Return the (x, y) coordinate for the center point of the cell that contains the specified text.  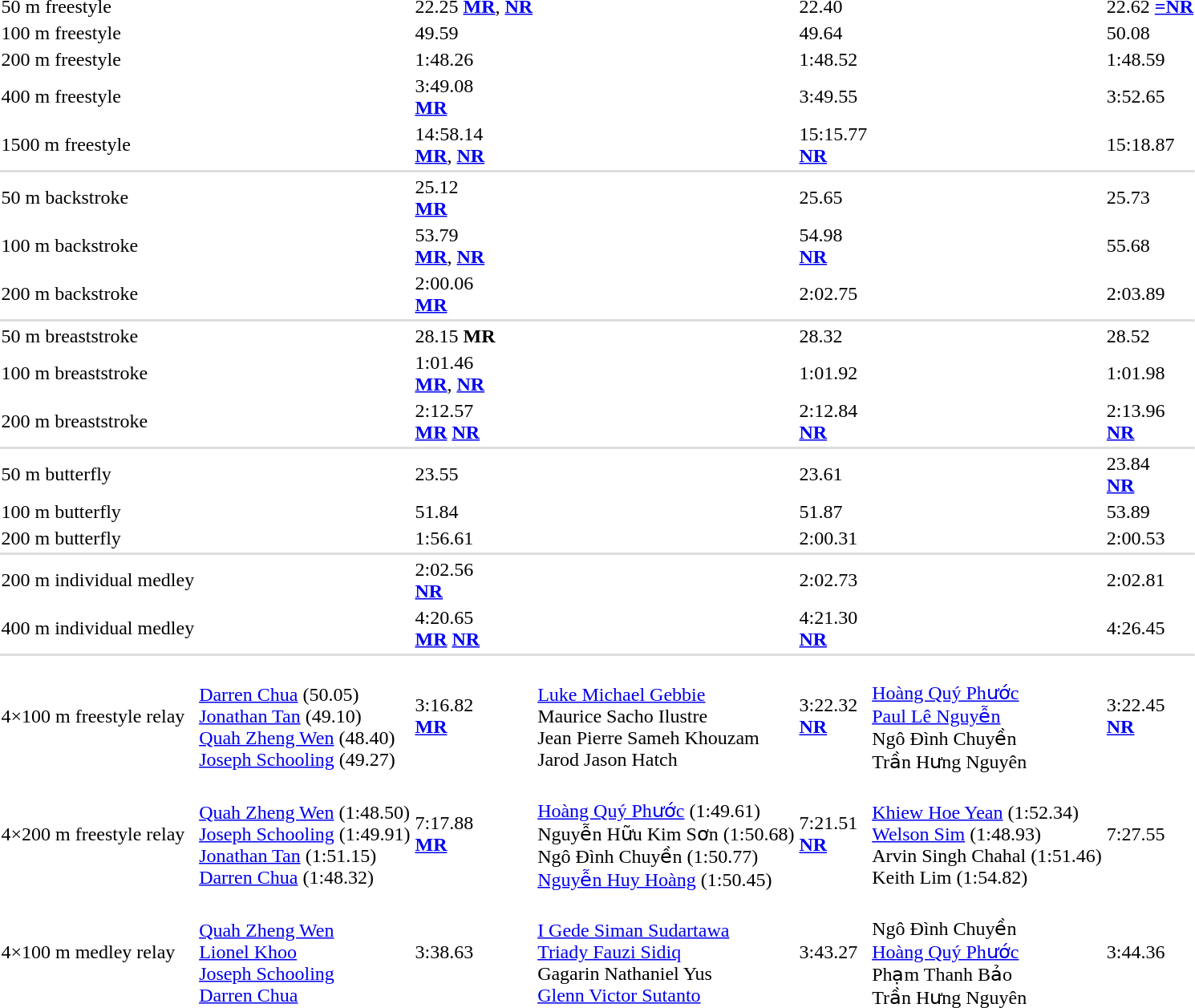
2:00.53 (1150, 538)
100 m butterfly (98, 512)
2:02.81 (1150, 581)
2:02.73 (833, 581)
2:00.31 (833, 538)
51.84 (474, 512)
2:02.75 (833, 293)
7:21.51NR (833, 834)
4×100 m freestyle relay (98, 716)
Luke Michael GebbieMaurice Sacho IlustreJean Pierre Sameh KhouzamJarod Jason Hatch (666, 716)
200 m individual medley (98, 581)
50 m breaststroke (98, 336)
2:02.56NR (474, 581)
28.32 (833, 336)
3:22.45 NR (1150, 716)
28.15 MR (474, 336)
4:26.45 (1150, 629)
49.64 (833, 33)
53.89 (1150, 512)
23.84NR (1150, 475)
1:01.46MR, NR (474, 374)
1:48.26 (474, 59)
1:48.59 (1150, 59)
100 m breaststroke (98, 374)
3:52.65 (1150, 96)
100 m freestyle (98, 33)
3:49.08MR (474, 96)
3:49.55 (833, 96)
2:13.96NR (1150, 422)
50 m backstroke (98, 197)
4:20.65MR NR (474, 629)
25.12MR (474, 197)
4×200 m freestyle relay (98, 834)
200 m freestyle (98, 59)
25.65 (833, 197)
51.87 (833, 512)
2:12.84NR (833, 422)
7:27.55 (1150, 834)
1:56.61 (474, 538)
25.73 (1150, 197)
23.55 (474, 475)
53.79MR, NR (474, 245)
400 m freestyle (98, 96)
2:00.06MR (474, 293)
50 m butterfly (98, 475)
Hoàng Quý Phước (1:49.61) Nguyễn Hữu Kim Sơn (1:50.68) Ngô Đình Chuyền (1:50.77) Nguyễn Huy Hoàng (1:50.45) (666, 834)
Quah Zheng Wen (1:48.50) Joseph Schooling (1:49.91) Jonathan Tan (1:51.15) Darren Chua (1:48.32) (305, 834)
28.52 (1150, 336)
4:21.30NR (833, 629)
50.08 (1150, 33)
55.68 (1150, 245)
Khiew Hoe Yean (1:52.34) Welson Sim (1:48.93) Arvin Singh Chahal (1:51.46) Keith Lim (1:54.82) (987, 834)
200 m backstroke (98, 293)
15:18.87 (1150, 144)
7:17.88MR (474, 834)
Hoàng Quý Phước Paul Lê Nguyễn Ngô Đình Chuyền Trần Hưng Nguyên (987, 716)
1500 m freestyle (98, 144)
1:48.52 (833, 59)
49.59 (474, 33)
200 m butterfly (98, 538)
1:01.98 (1150, 374)
15:15.77NR (833, 144)
14:58.14MR, NR (474, 144)
2:03.89 (1150, 293)
2:12.57MR NR (474, 422)
54.98NR (833, 245)
1:01.92 (833, 374)
400 m individual medley (98, 629)
200 m breaststroke (98, 422)
3:16.82MR (474, 716)
100 m backstroke (98, 245)
3:22.32 NR (833, 716)
Darren Chua (50.05) Jonathan Tan (49.10) Quah Zheng Wen (48.40) Joseph Schooling (49.27) (305, 716)
23.61 (833, 475)
